Scan for the cell matching the given text and deliver its [x, y] coordinate at center. 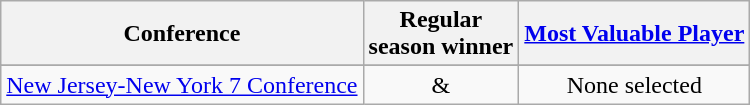
Most Valuable Player [634, 34]
Conference [182, 34]
New Jersey-New York 7 Conference [182, 85]
None selected [634, 85]
& [441, 85]
Regular season winner [441, 34]
